From the cell containing the given text, extract its center point as [X, Y] coordinate. 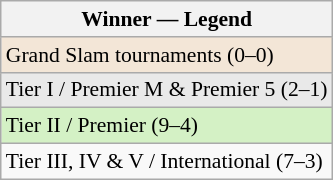
Tier II / Premier (9–4) [167, 126]
Grand Slam tournaments (0–0) [167, 55]
Tier I / Premier M & Premier 5 (2–1) [167, 90]
Winner — Legend [167, 19]
Tier III, IV & V / International (7–3) [167, 162]
